Find where the given text appears and provide that cell's center as (x, y) coordinate. 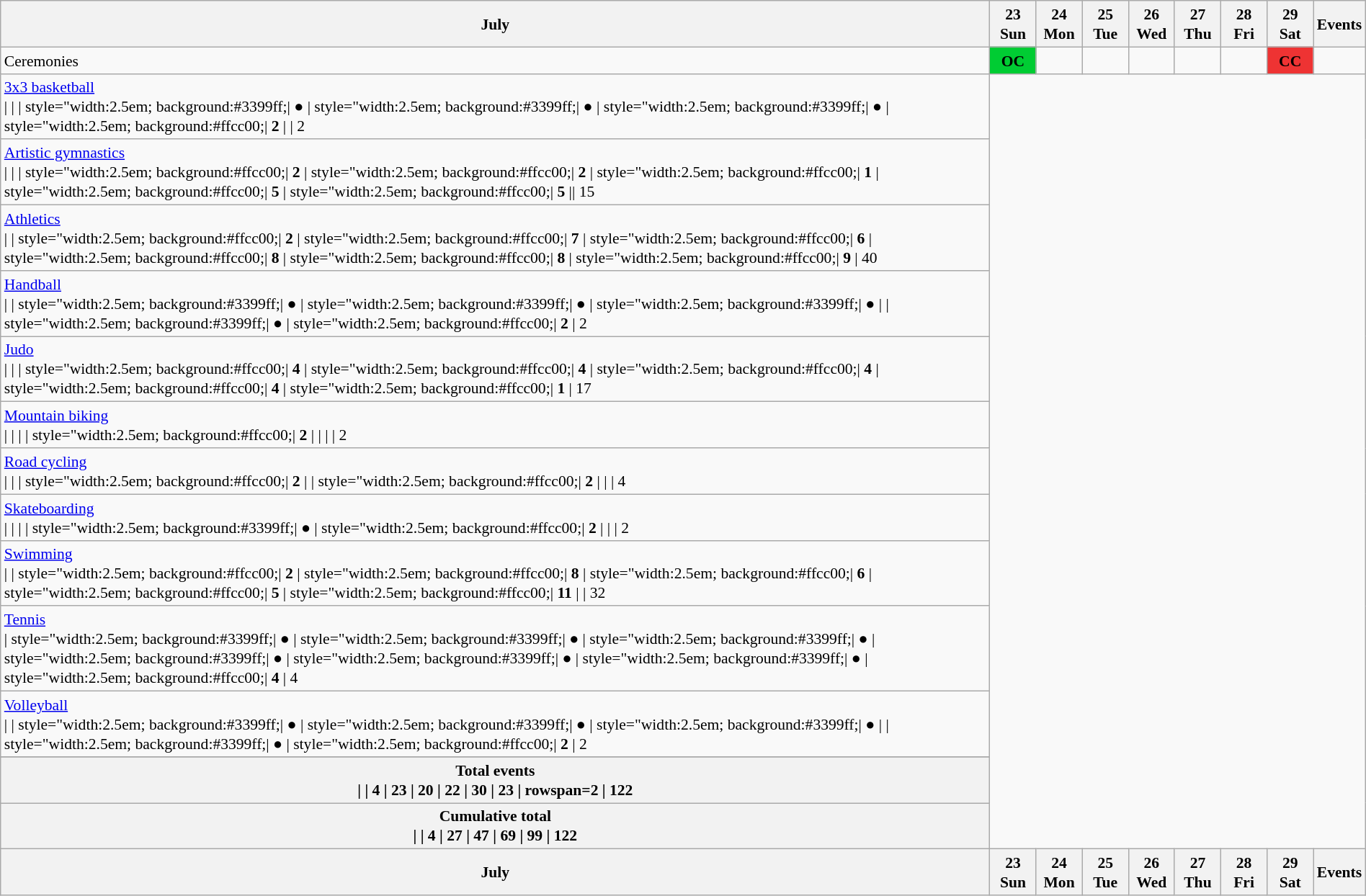
CC (1290, 61)
Cumulative total | | 4 | 27 | 47 | 69 | 99 | 122 (496, 825)
23Sun (1013, 872)
Skateboarding | | | | style="width:2.5em; background:#3399ff;| ● | style="width:2.5em; background:#ffcc00;| 2 | | | 2 (496, 517)
29Sat (1290, 872)
Mountain biking | | | | style="width:2.5em; background:#ffcc00;| 2 | | | | 2 (496, 425)
Total events | | 4 | 23 | 20 | 22 | 30 | 23 | rowspan=2 | 122 (496, 779)
Road cycling | | | style="width:2.5em; background:#ffcc00;| 2 | | style="width:2.5em; background:#ffcc00;| 2 | | | 4 (496, 471)
25 Tue (1105, 24)
27Thu (1197, 872)
26 Wed (1151, 24)
28Fri (1244, 872)
24Mon (1059, 872)
25Tue (1105, 872)
29 Sat (1290, 24)
27 Thu (1197, 24)
Ceremonies (496, 61)
OC (1013, 61)
24 Mon (1059, 24)
23 Sun (1013, 24)
26Wed (1151, 872)
28 Fri (1244, 24)
